Locate the cell with the specified text and output its (x, y) center coordinate. 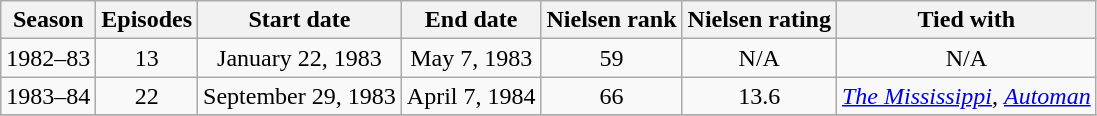
April 7, 1984 (471, 96)
January 22, 1983 (300, 58)
The Mississippi, Automan (966, 96)
Episodes (147, 20)
May 7, 1983 (471, 58)
13.6 (759, 96)
66 (612, 96)
Nielsen rating (759, 20)
Start date (300, 20)
Nielsen rank (612, 20)
End date (471, 20)
1983–84 (48, 96)
September 29, 1983 (300, 96)
13 (147, 58)
Tied with (966, 20)
22 (147, 96)
Season (48, 20)
59 (612, 58)
1982–83 (48, 58)
